Return the (X, Y) coordinate for the center point of the cell that contains the specified text.  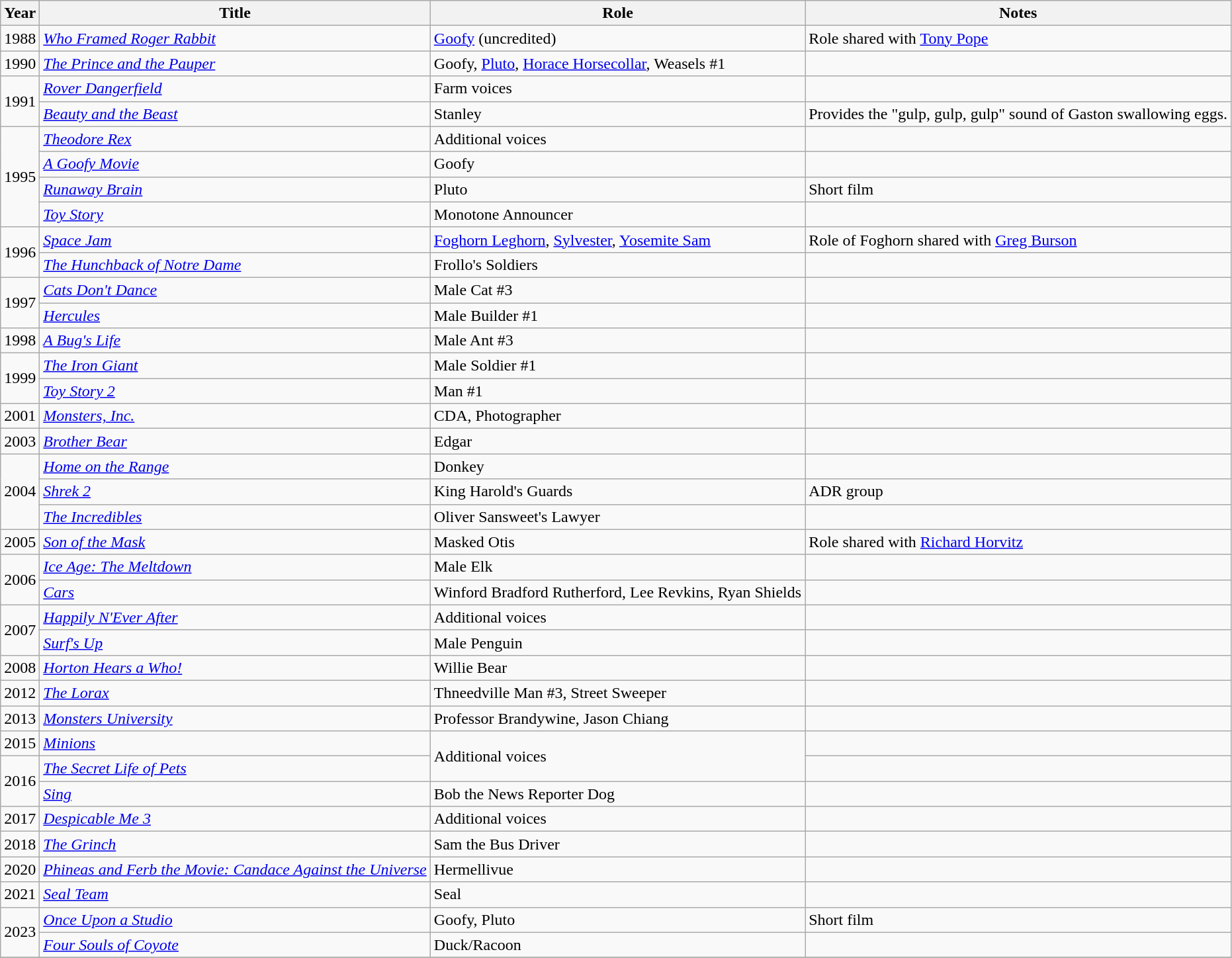
1991 (20, 101)
Phineas and Ferb the Movie: Candace Against the Universe (235, 869)
Oliver Sansweet's Lawyer (617, 517)
Runaway Brain (235, 189)
The Secret Life of Pets (235, 769)
King Harold's Guards (617, 492)
The Hunchback of Notre Dame (235, 265)
Cats Don't Dance (235, 290)
Provides the "gulp, gulp, gulp" sound of Gaston swallowing eggs. (1018, 114)
Seal Team (235, 894)
The Incredibles (235, 517)
Notes (1018, 13)
2004 (20, 492)
Hermellivue (617, 869)
Cars (235, 592)
Bob the News Reporter Dog (617, 794)
2016 (20, 781)
Brother Bear (235, 441)
Monsters, Inc. (235, 416)
Space Jam (235, 239)
ADR group (1018, 492)
Duck/Racoon (617, 945)
Goofy, Pluto, Horace Horsecollar, Weasels #1 (617, 64)
1997 (20, 302)
2017 (20, 819)
Rover Dangerfield (235, 89)
Monotone Announcer (617, 214)
Winford Bradford Rutherford, Lee Revkins, Ryan Shields (617, 592)
A Bug's Life (235, 341)
Goofy (uncredited) (617, 38)
The Iron Giant (235, 366)
2003 (20, 441)
2018 (20, 844)
2008 (20, 668)
The Prince and the Pauper (235, 64)
1990 (20, 64)
Four Souls of Coyote (235, 945)
Role shared with Richard Horvitz (1018, 542)
Monsters University (235, 718)
Shrek 2 (235, 492)
Foghorn Leghorn, Sylvester, Yosemite Sam (617, 239)
Professor Brandywine, Jason Chiang (617, 718)
Hercules (235, 316)
Stanley (617, 114)
Horton Hears a Who! (235, 668)
The Grinch (235, 844)
Pluto (617, 189)
Male Soldier #1 (617, 366)
Surf's Up (235, 642)
2012 (20, 693)
Masked Otis (617, 542)
Title (235, 13)
1988 (20, 38)
Theodore Rex (235, 139)
A Goofy Movie (235, 164)
Frollo's Soldiers (617, 265)
Role (617, 13)
Minions (235, 744)
Beauty and the Beast (235, 114)
Man #1 (617, 391)
1998 (20, 341)
Sam the Bus Driver (617, 844)
Farm voices (617, 89)
Male Penguin (617, 642)
Role of Foghorn shared with Greg Burson (1018, 239)
Edgar (617, 441)
1996 (20, 252)
2007 (20, 630)
Seal (617, 894)
Goofy, Pluto (617, 920)
2021 (20, 894)
Male Ant #3 (617, 341)
Male Cat #3 (617, 290)
2020 (20, 869)
Male Builder #1 (617, 316)
Toy Story 2 (235, 391)
Son of the Mask (235, 542)
Male Elk (617, 567)
2006 (20, 580)
Year (20, 13)
Ice Age: The Meltdown (235, 567)
The Lorax (235, 693)
CDA, Photographer (617, 416)
1999 (20, 378)
Donkey (617, 466)
Despicable Me 3 (235, 819)
Home on the Range (235, 466)
2023 (20, 932)
Role shared with Tony Pope (1018, 38)
Happily N'Ever After (235, 617)
2005 (20, 542)
2015 (20, 744)
Once Upon a Studio (235, 920)
Sing (235, 794)
Toy Story (235, 214)
Thneedville Man #3, Street Sweeper (617, 693)
2001 (20, 416)
Willie Bear (617, 668)
2013 (20, 718)
1995 (20, 177)
Who Framed Roger Rabbit (235, 38)
Goofy (617, 164)
